Capture the cell that displays the provided text and extract its (x, y) central coordinate. 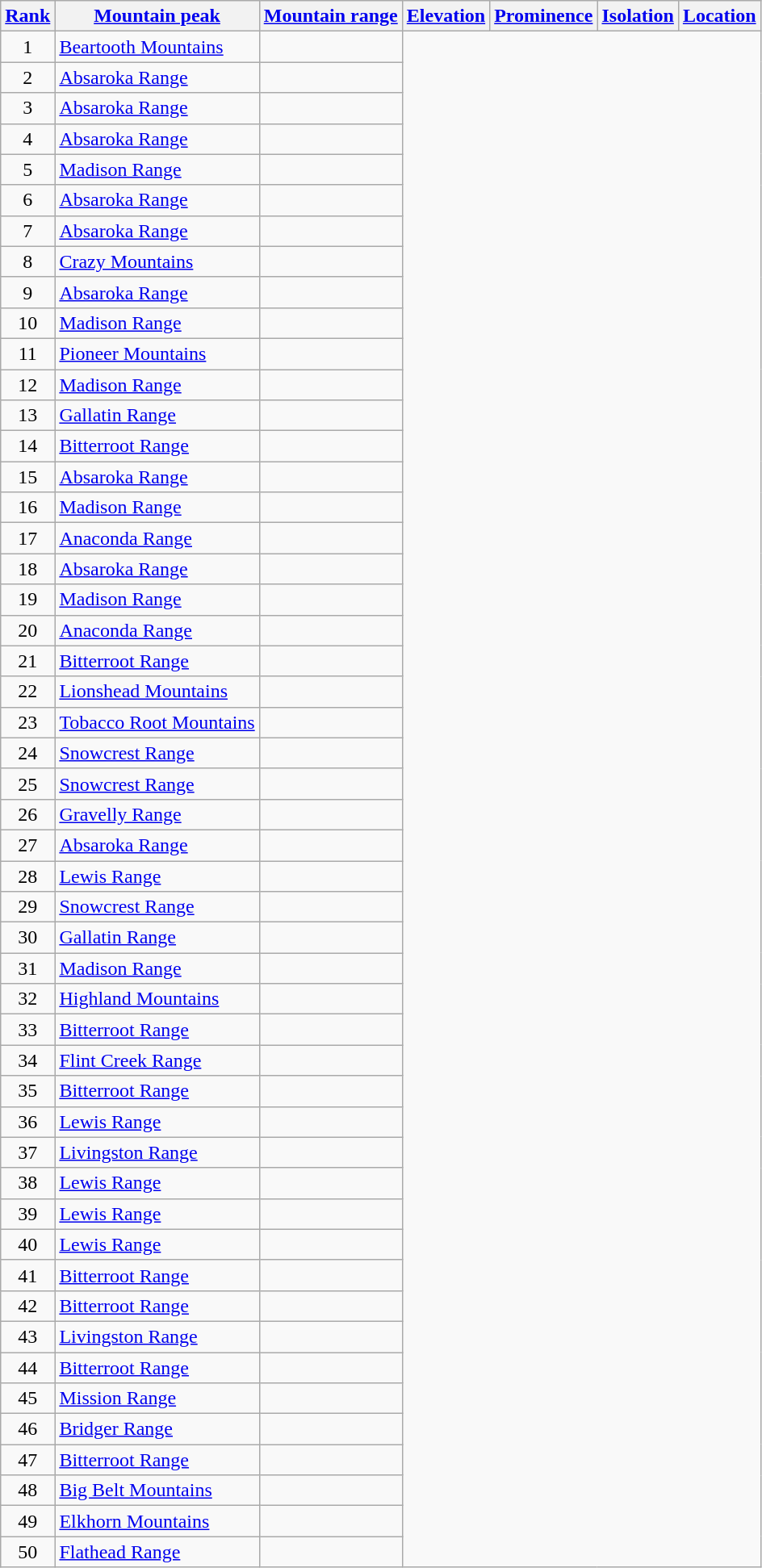
38 (27, 1183)
43 (27, 1336)
Tobacco Root Mountains (157, 722)
23 (27, 722)
24 (27, 753)
35 (27, 1091)
41 (27, 1275)
49 (27, 1521)
46 (27, 1429)
Beartooth Mountains (157, 47)
42 (27, 1306)
39 (27, 1214)
7 (27, 231)
Lionshead Mountains (157, 692)
Prominence (544, 16)
Bridger Range (157, 1429)
12 (27, 385)
8 (27, 261)
40 (27, 1244)
Isolation (638, 16)
19 (27, 600)
22 (27, 692)
16 (27, 508)
Big Belt Mountains (157, 1491)
31 (27, 968)
Location (719, 16)
Mountain range (331, 16)
9 (27, 292)
37 (27, 1152)
14 (27, 446)
47 (27, 1460)
Gravelly Range (157, 814)
10 (27, 323)
20 (27, 630)
Elkhorn Mountains (157, 1521)
Elevation (446, 16)
34 (27, 1060)
50 (27, 1552)
5 (27, 169)
25 (27, 784)
18 (27, 569)
6 (27, 200)
Flint Creek Range (157, 1060)
15 (27, 477)
Rank (27, 16)
11 (27, 353)
26 (27, 814)
3 (27, 108)
44 (27, 1368)
2 (27, 77)
36 (27, 1122)
Flathead Range (157, 1552)
13 (27, 416)
27 (27, 845)
Mountain peak (157, 16)
30 (27, 938)
28 (27, 876)
45 (27, 1399)
Highland Mountains (157, 999)
Mission Range (157, 1399)
Crazy Mountains (157, 261)
33 (27, 1030)
17 (27, 538)
Pioneer Mountains (157, 353)
48 (27, 1491)
4 (27, 139)
21 (27, 661)
1 (27, 47)
32 (27, 999)
29 (27, 907)
